Scan for the cell matching the given text and deliver its (x, y) coordinate at center. 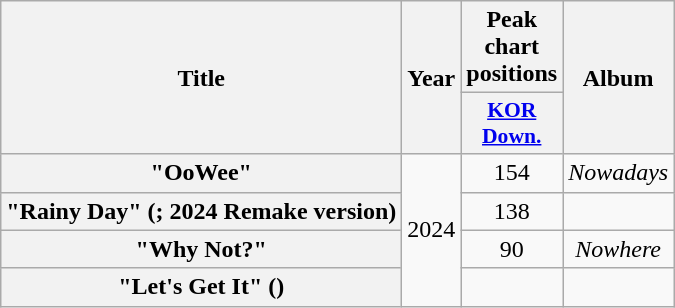
154 (512, 173)
Year (432, 78)
"Why Not?" (202, 249)
Nowhere (618, 249)
138 (512, 211)
"Rainy Day" (; 2024 Remake version) (202, 211)
Peak chart positions (512, 47)
"Let's Get It" () (202, 287)
Nowadays (618, 173)
KORDown. (512, 124)
Album (618, 78)
Title (202, 78)
2024 (432, 230)
90 (512, 249)
"OoWee" (202, 173)
